For the text-containing cell, return its midpoint in (x, y) coordinate format. 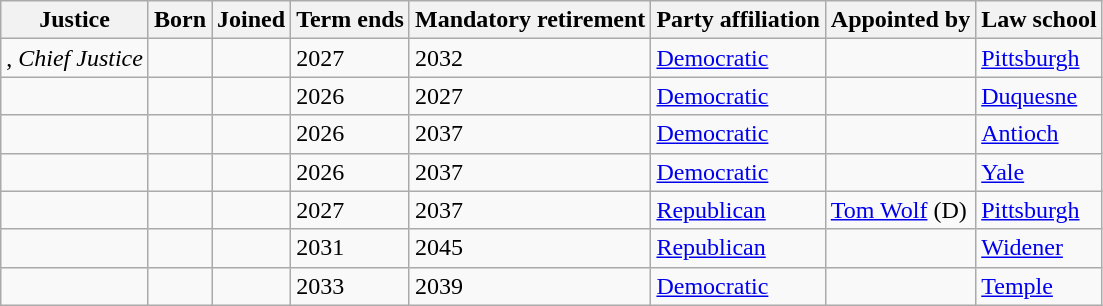
Justice (75, 20)
, Chief Justice (75, 58)
2045 (530, 248)
Joined (252, 20)
Temple (1039, 286)
2032 (530, 58)
2031 (350, 248)
Duquesne (1039, 96)
2039 (530, 286)
Widener (1039, 248)
Appointed by (900, 20)
Mandatory retirement (530, 20)
Party affiliation (738, 20)
Born (180, 20)
Tom Wolf (D) (900, 210)
Term ends (350, 20)
2033 (350, 286)
Law school (1039, 20)
Yale (1039, 172)
Antioch (1039, 134)
